Search for the cell housing the specified text and yield its (x, y) center coordinate. 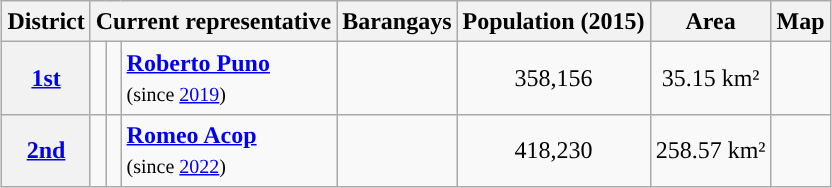
418,230 (554, 150)
District (46, 22)
258.57 km² (710, 150)
Map (800, 22)
Current representative (213, 22)
Barangays (397, 22)
Area (710, 22)
1st (46, 78)
Population (2015) (554, 22)
2nd (46, 150)
Roberto Puno(since 2019) (229, 78)
Romeo Acop(since 2022) (229, 150)
35.15 km² (710, 78)
358,156 (554, 78)
